Identify which cell holds the provided text, then report its [X, Y] central coordinate. 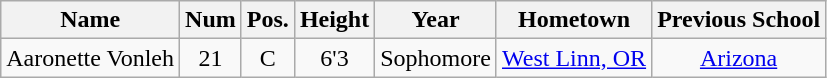
C [268, 58]
Previous School [739, 20]
Hometown [574, 20]
Height [334, 20]
West Linn, OR [574, 58]
Pos. [268, 20]
Sophomore [436, 58]
Aaronette Vonleh [90, 58]
Name [90, 20]
Num [211, 20]
6'3 [334, 58]
Year [436, 20]
21 [211, 58]
Arizona [739, 58]
